Search for the cell housing the specified text and yield its [X, Y] center coordinate. 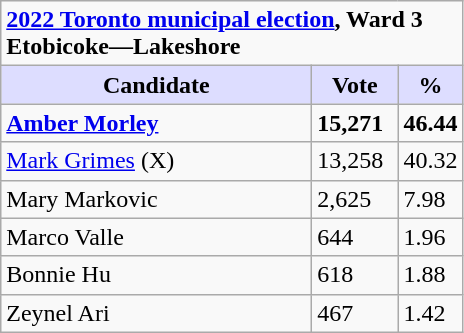
1.42 [430, 313]
15,271 [355, 123]
13,258 [355, 161]
Bonnie Hu [156, 275]
2022 Toronto municipal election, Ward 3 Etobicoke—Lakeshore [232, 34]
% [430, 85]
1.96 [430, 237]
Candidate [156, 85]
Marco Valle [156, 237]
Vote [355, 85]
7.98 [430, 199]
Amber Morley [156, 123]
2,625 [355, 199]
46.44 [430, 123]
467 [355, 313]
Mary Markovic [156, 199]
Mark Grimes (X) [156, 161]
618 [355, 275]
40.32 [430, 161]
Zeynel Ari [156, 313]
1.88 [430, 275]
644 [355, 237]
